Find where the given text appears and provide that cell's center as [X, Y] coordinate. 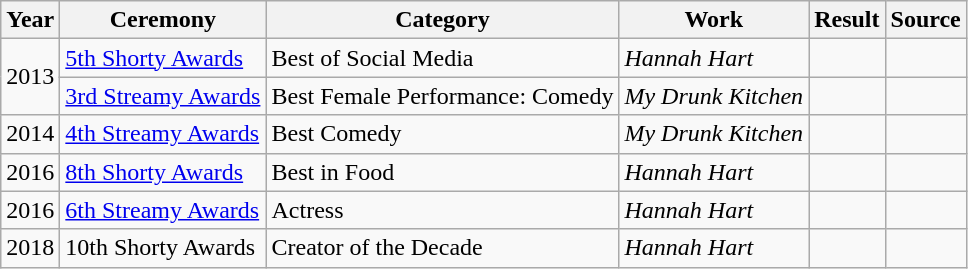
4th Streamy Awards [163, 134]
Creator of the Decade [442, 248]
Work [714, 20]
2014 [30, 134]
3rd Streamy Awards [163, 96]
2018 [30, 248]
Actress [442, 210]
Best Female Performance: Comedy [442, 96]
Year [30, 20]
Best in Food [442, 172]
Category [442, 20]
5th Shorty Awards [163, 58]
Result [847, 20]
Source [926, 20]
6th Streamy Awards [163, 210]
8th Shorty Awards [163, 172]
Best of Social Media [442, 58]
Ceremony [163, 20]
10th Shorty Awards [163, 248]
Best Comedy [442, 134]
2013 [30, 77]
